Scan for the cell matching the given text and deliver its [X, Y] coordinate at center. 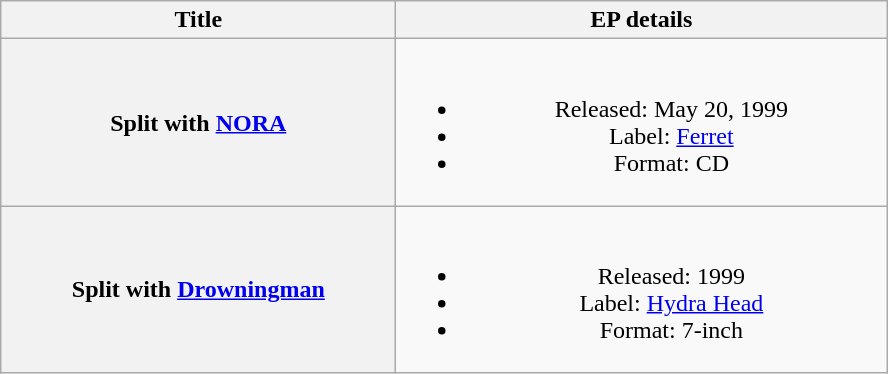
Split with NORA [198, 122]
Title [198, 20]
Released: May 20, 1999Label: FerretFormat: CD [642, 122]
Released: 1999Label: Hydra HeadFormat: 7-inch [642, 290]
EP details [642, 20]
Split with Drowningman [198, 290]
